Capture the cell that displays the provided text and extract its [x, y] central coordinate. 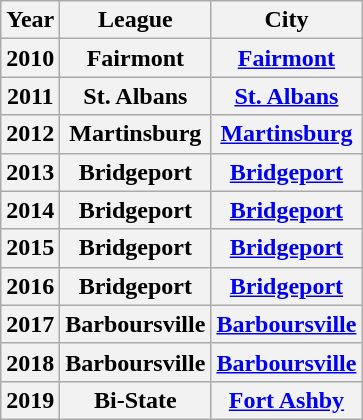
2014 [30, 210]
2018 [30, 362]
2013 [30, 172]
2016 [30, 286]
2012 [30, 134]
2017 [30, 324]
2019 [30, 400]
Bi-State [136, 400]
League [136, 20]
2010 [30, 58]
Fort Ashby [286, 400]
2015 [30, 248]
Year [30, 20]
City [286, 20]
2011 [30, 96]
